Output the [x, y] coordinate of the center of the cell containing the given text.  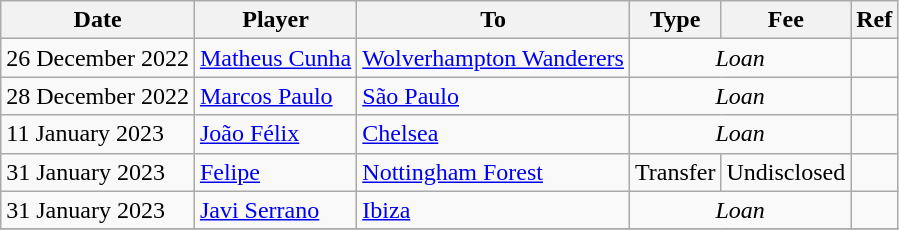
28 December 2022 [98, 96]
São Paulo [494, 96]
Fee [786, 20]
Type [675, 20]
Matheus Cunha [275, 58]
Transfer [675, 172]
Player [275, 20]
11 January 2023 [98, 134]
Marcos Paulo [275, 96]
To [494, 20]
Ibiza [494, 210]
Felipe [275, 172]
Undisclosed [786, 172]
26 December 2022 [98, 58]
Wolverhampton Wanderers [494, 58]
Date [98, 20]
João Félix [275, 134]
Ref [874, 20]
Javi Serrano [275, 210]
Chelsea [494, 134]
Nottingham Forest [494, 172]
